Determine the (x, y) coordinate at the center of the cell enclosing the given text.  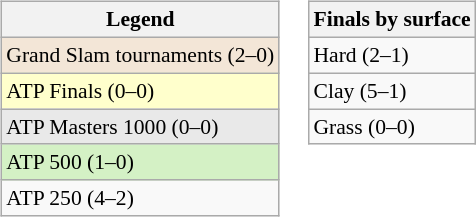
Grass (0–0) (392, 127)
Clay (5–1) (392, 91)
ATP Masters 1000 (0–0) (140, 127)
Hard (2–1) (392, 55)
ATP 500 (1–0) (140, 162)
Legend (140, 20)
Finals by surface (392, 20)
Grand Slam tournaments (2–0) (140, 55)
ATP 250 (4–2) (140, 198)
ATP Finals (0–0) (140, 91)
